For the text-containing cell, return its midpoint in (X, Y) coordinate format. 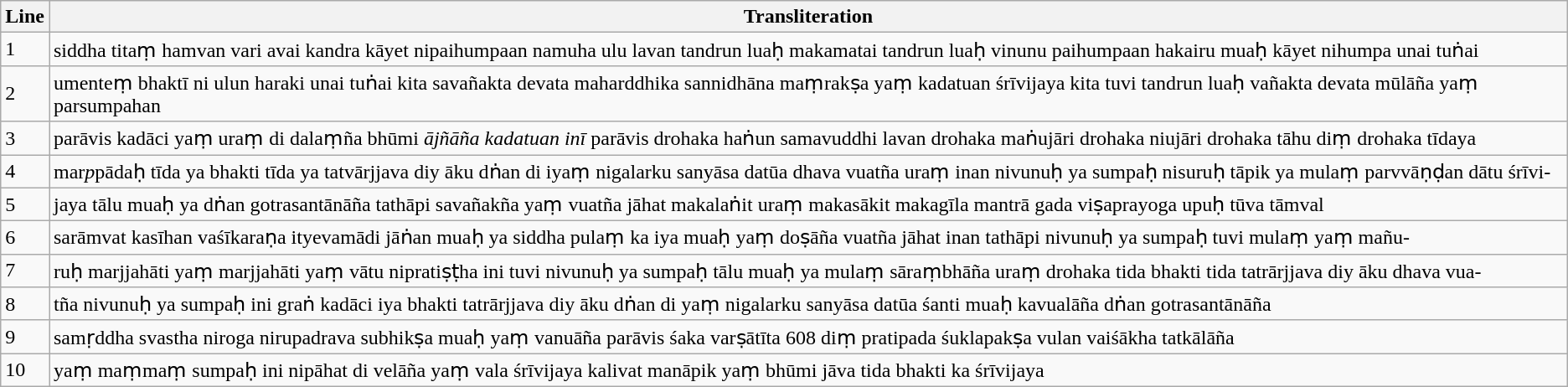
2 (25, 94)
tña nivunuḥ ya sumpaḥ ini graṅ kadāci iya bhakti tatrārjjava diy āku dṅan di yaṃ nigalarku sanyāsa datūa śanti muaḥ kavualāña dṅan gotrasantānāña (807, 304)
6 (25, 238)
1 (25, 49)
10 (25, 370)
samṛddha svastha niroga nirupadrava subhikṣa muaḥ yaṃ vanuāña parāvis śaka varṣātīta 608 diṃ pratipada śuklapakṣa vulan vaiśākha tatkālāña (807, 337)
8 (25, 304)
4 (25, 171)
jaya tālu muaḥ ya dṅan gotrasantānāña tathāpi savañakña yaṃ vuatña jāhat makalaṅit uraṃ makasākit makagīla mantrā gada viṣaprayoga upuḥ tūva tāmval (807, 204)
yaṃ maṃmaṃ sumpaḥ ini nipāhat di velāña yaṃ vala śrīvijaya kalivat manāpik yaṃ bhūmi jāva tida bhakti ka śrīvijaya (807, 370)
5 (25, 204)
Line (25, 17)
3 (25, 138)
9 (25, 337)
Transliteration (807, 17)
7 (25, 271)
